Scan for the cell matching the given text and deliver its (X, Y) coordinate at center. 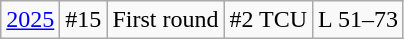
#2 TCU (268, 20)
#15 (84, 20)
First round (166, 20)
L 51–73 (358, 20)
2025 (30, 20)
